Provide the [x, y] coordinate of the cell's center where the given text is located.  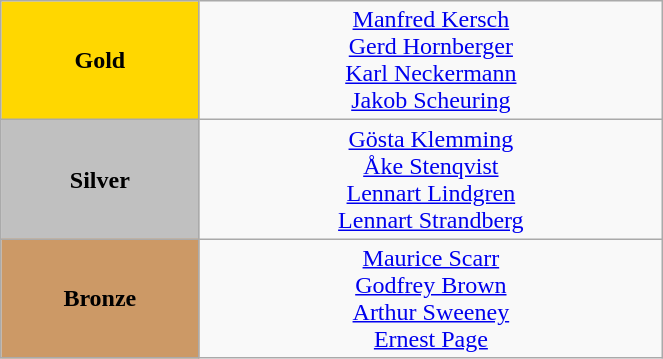
Gold [100, 60]
Gösta KlemmingÅke StenqvistLennart LindgrenLennart Strandberg [431, 180]
Manfred KerschGerd HornbergerKarl NeckermannJakob Scheuring [431, 60]
Bronze [100, 298]
Maurice ScarrGodfrey BrownArthur SweeneyErnest Page [431, 298]
Silver [100, 180]
